Extract the (x, y) coordinate from the center of the cell holding the provided text.  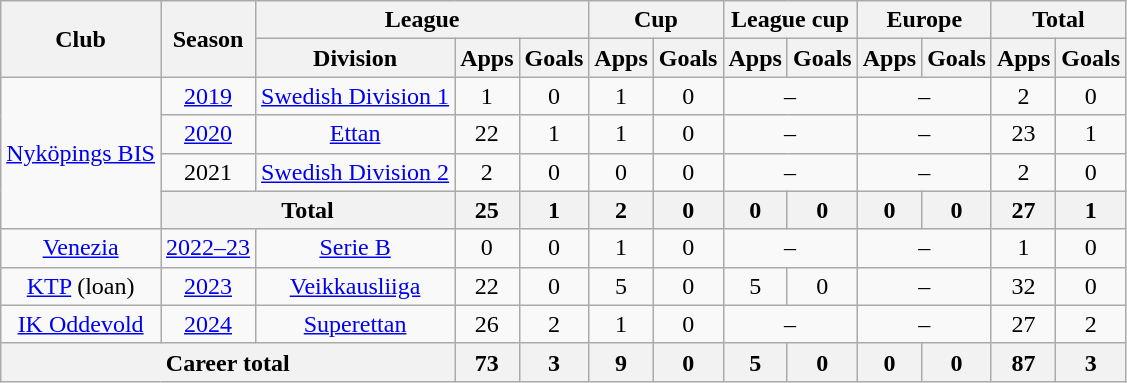
Superettan (356, 324)
IK Oddevold (81, 324)
Ettan (356, 134)
Cup (656, 20)
23 (1023, 134)
Serie B (356, 248)
Season (208, 39)
25 (487, 210)
Nyköpings BIS (81, 153)
League (422, 20)
Veikkausliiga (356, 286)
2022–23 (208, 248)
26 (487, 324)
2020 (208, 134)
73 (487, 362)
Venezia (81, 248)
Swedish Division 1 (356, 96)
32 (1023, 286)
Division (356, 58)
Club (81, 39)
2021 (208, 172)
87 (1023, 362)
2019 (208, 96)
Career total (228, 362)
9 (621, 362)
2024 (208, 324)
League cup (790, 20)
Europe (924, 20)
2023 (208, 286)
Swedish Division 2 (356, 172)
KTP (loan) (81, 286)
